Identify which cell holds the provided text, then report its [x, y] central coordinate. 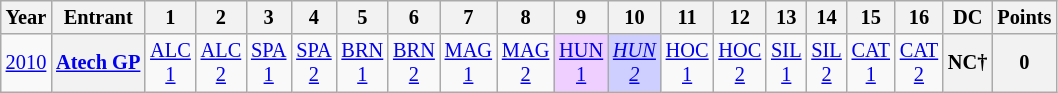
SPA1 [268, 63]
12 [740, 17]
HOC1 [688, 63]
SIL2 [826, 63]
4 [314, 17]
2010 [26, 63]
MAG2 [526, 63]
CAT1 [871, 63]
Points [1024, 17]
Atech GP [98, 63]
10 [634, 17]
HOC2 [740, 63]
HUN2 [634, 63]
15 [871, 17]
13 [786, 17]
BRN2 [414, 63]
11 [688, 17]
14 [826, 17]
BRN1 [363, 63]
2 [221, 17]
1 [170, 17]
8 [526, 17]
Year [26, 17]
9 [581, 17]
NC† [968, 63]
DC [968, 17]
MAG1 [468, 63]
HUN1 [581, 63]
Entrant [98, 17]
ALC2 [221, 63]
16 [919, 17]
CAT2 [919, 63]
ALC1 [170, 63]
7 [468, 17]
5 [363, 17]
SPA2 [314, 63]
SIL1 [786, 63]
0 [1024, 63]
6 [414, 17]
3 [268, 17]
